Output the (X, Y) coordinate of the center of the cell containing the given text.  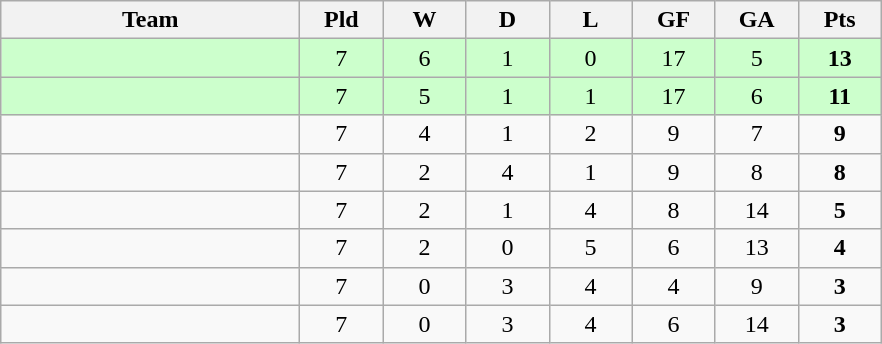
GA (756, 20)
Pld (342, 20)
Pts (840, 20)
Team (150, 20)
11 (840, 96)
GF (674, 20)
D (508, 20)
L (590, 20)
W (424, 20)
